Provide the (X, Y) coordinate of the cell's center where the given text is located.  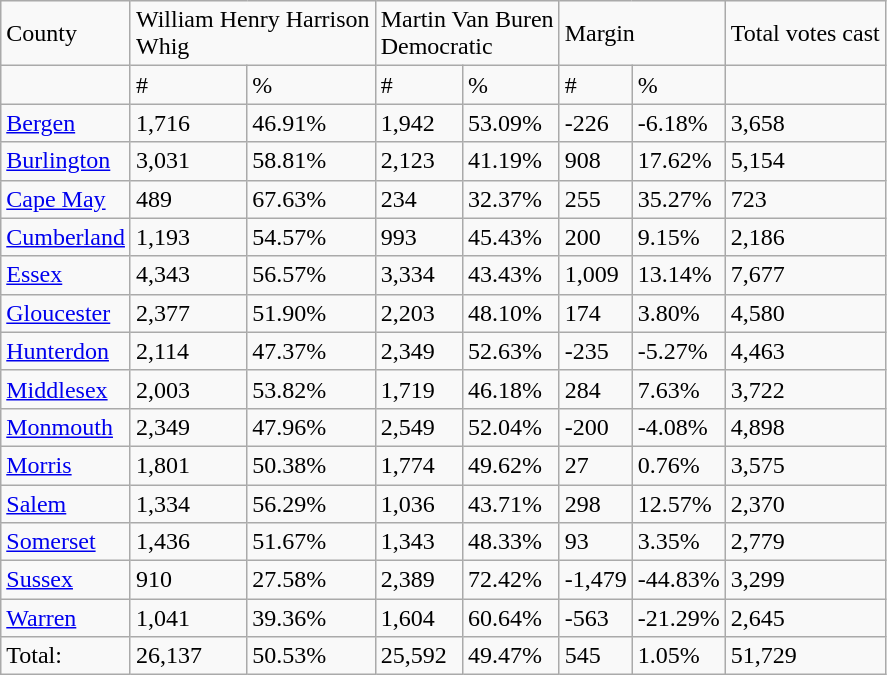
1.05% (678, 656)
200 (596, 237)
-226 (596, 123)
1,193 (188, 237)
545 (596, 656)
Burlington (66, 161)
49.47% (512, 656)
56.57% (311, 275)
1,801 (188, 465)
255 (596, 199)
51.90% (311, 313)
Middlesex (66, 389)
Martin Van BurenDemocratic (467, 34)
32.37% (512, 199)
3,658 (805, 123)
56.29% (311, 503)
-21.29% (678, 618)
1,334 (188, 503)
1,036 (418, 503)
723 (805, 199)
51,729 (805, 656)
72.42% (512, 580)
27 (596, 465)
2,549 (418, 427)
52.63% (512, 351)
3,299 (805, 580)
47.37% (311, 351)
43.43% (512, 275)
3,334 (418, 275)
County (66, 34)
2,645 (805, 618)
49.62% (512, 465)
Salem (66, 503)
Gloucester (66, 313)
993 (418, 237)
4,463 (805, 351)
1,774 (418, 465)
Cumberland (66, 237)
Somerset (66, 542)
910 (188, 580)
2,779 (805, 542)
12.57% (678, 503)
1,942 (418, 123)
46.18% (512, 389)
7.63% (678, 389)
1,343 (418, 542)
58.81% (311, 161)
Total: (66, 656)
1,716 (188, 123)
-1,479 (596, 580)
41.19% (512, 161)
Sussex (66, 580)
1,436 (188, 542)
298 (596, 503)
3,722 (805, 389)
Morris (66, 465)
35.27% (678, 199)
4,580 (805, 313)
50.53% (311, 656)
2,370 (805, 503)
47.96% (311, 427)
908 (596, 161)
Hunterdon (66, 351)
53.09% (512, 123)
53.82% (311, 389)
-200 (596, 427)
13.14% (678, 275)
234 (418, 199)
489 (188, 199)
5,154 (805, 161)
48.10% (512, 313)
2,203 (418, 313)
67.63% (311, 199)
48.33% (512, 542)
-563 (596, 618)
2,003 (188, 389)
54.57% (311, 237)
7,677 (805, 275)
Essex (66, 275)
26,137 (188, 656)
9.15% (678, 237)
Total votes cast (805, 34)
4,343 (188, 275)
-4.08% (678, 427)
2,389 (418, 580)
43.71% (512, 503)
174 (596, 313)
1,009 (596, 275)
3.35% (678, 542)
50.38% (311, 465)
3,031 (188, 161)
51.67% (311, 542)
1,041 (188, 618)
Bergen (66, 123)
0.76% (678, 465)
2,186 (805, 237)
4,898 (805, 427)
39.36% (311, 618)
2,114 (188, 351)
27.58% (311, 580)
1,719 (418, 389)
284 (596, 389)
25,592 (418, 656)
Monmouth (66, 427)
-44.83% (678, 580)
1,604 (418, 618)
52.04% (512, 427)
3,575 (805, 465)
Cape May (66, 199)
2,377 (188, 313)
45.43% (512, 237)
46.91% (311, 123)
-5.27% (678, 351)
Margin (642, 34)
William Henry HarrisonWhig (252, 34)
17.62% (678, 161)
-235 (596, 351)
93 (596, 542)
3.80% (678, 313)
60.64% (512, 618)
Warren (66, 618)
-6.18% (678, 123)
2,123 (418, 161)
